Extract the [x, y] coordinate from the center of the cell holding the provided text.  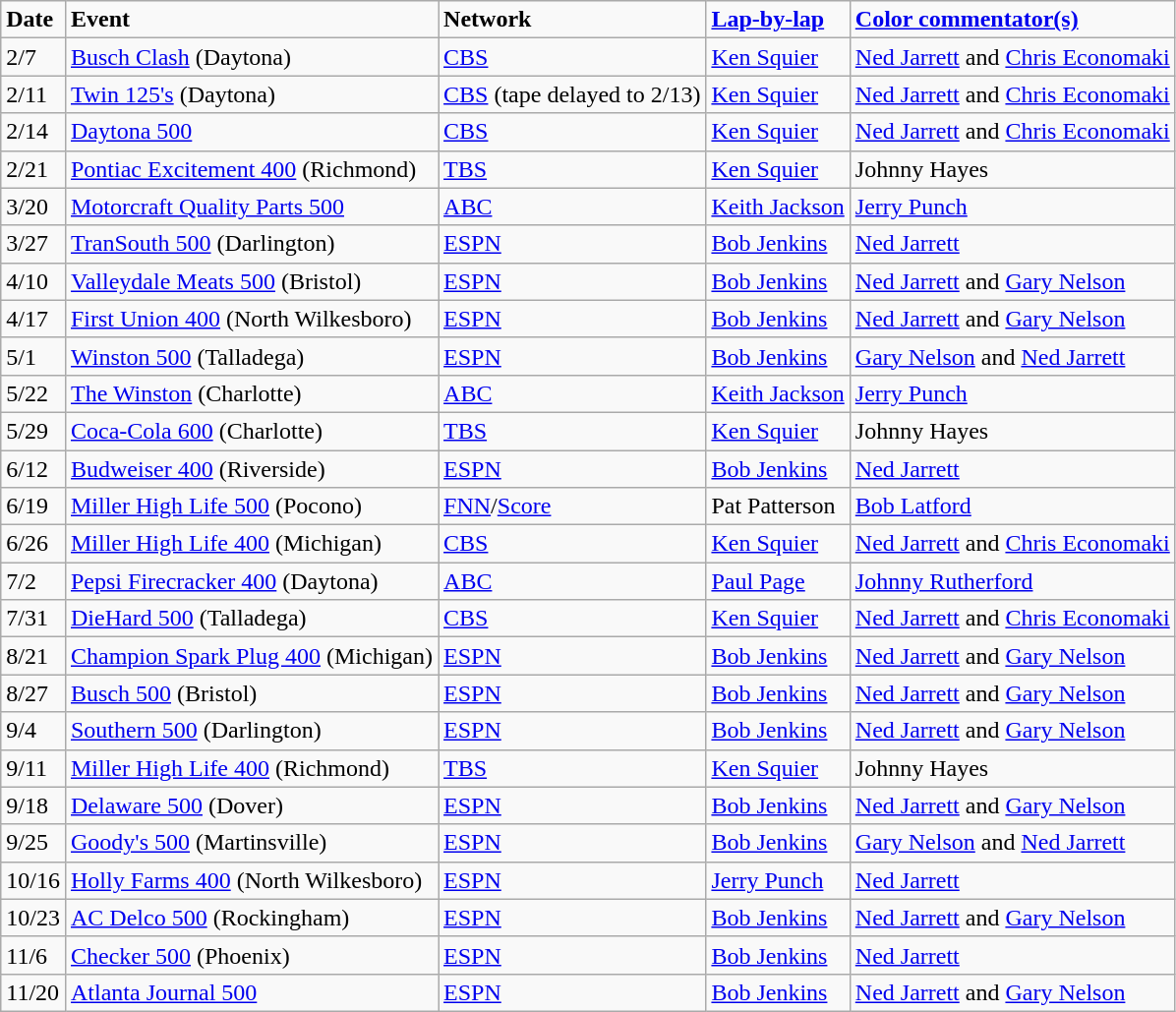
9/11 [33, 768]
CBS (tape delayed to 2/13) [572, 94]
Pat Patterson [778, 506]
5/29 [33, 431]
Color commentator(s) [1013, 20]
Busch 500 (Bristol) [252, 693]
FNN/Score [572, 506]
Budweiser 400 (Riverside) [252, 469]
Miller High Life 400 (Michigan) [252, 544]
Network [572, 20]
8/27 [33, 693]
Daytona 500 [252, 132]
5/1 [33, 356]
TranSouth 500 (Darlington) [252, 244]
Delaware 500 (Dover) [252, 805]
Miller High Life 500 (Pocono) [252, 506]
Valleydale Meats 500 (Bristol) [252, 281]
Event [252, 20]
2/7 [33, 57]
9/18 [33, 805]
Coca-Cola 600 (Charlotte) [252, 431]
6/19 [33, 506]
7/31 [33, 619]
Date [33, 20]
Pepsi Firecracker 400 (Daytona) [252, 581]
3/20 [33, 207]
Atlanta Journal 500 [252, 992]
7/2 [33, 581]
Southern 500 (Darlington) [252, 731]
Motorcraft Quality Parts 500 [252, 207]
Twin 125's (Daytona) [252, 94]
10/23 [33, 918]
Johnny Rutherford [1013, 581]
11/20 [33, 992]
Miller High Life 400 (Richmond) [252, 768]
10/16 [33, 880]
Winston 500 (Talladega) [252, 356]
Pontiac Excitement 400 (Richmond) [252, 169]
Paul Page [778, 581]
Busch Clash (Daytona) [252, 57]
3/27 [33, 244]
2/14 [33, 132]
Lap-by-lap [778, 20]
5/22 [33, 393]
6/26 [33, 544]
11/6 [33, 955]
4/17 [33, 319]
Checker 500 (Phoenix) [252, 955]
6/12 [33, 469]
8/21 [33, 656]
Goody's 500 (Martinsville) [252, 843]
DieHard 500 (Talladega) [252, 619]
Bob Latford [1013, 506]
AC Delco 500 (Rockingham) [252, 918]
9/25 [33, 843]
2/21 [33, 169]
Champion Spark Plug 400 (Michigan) [252, 656]
The Winston (Charlotte) [252, 393]
Holly Farms 400 (North Wilkesboro) [252, 880]
4/10 [33, 281]
First Union 400 (North Wilkesboro) [252, 319]
2/11 [33, 94]
9/4 [33, 731]
